Capture the cell that displays the provided text and extract its [x, y] central coordinate. 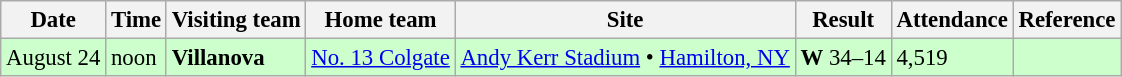
Reference [1067, 20]
Time [136, 20]
Andy Kerr Stadium • Hamilton, NY [625, 58]
Home team [380, 20]
August 24 [54, 58]
Date [54, 20]
No. 13 Colgate [380, 58]
Site [625, 20]
W 34–14 [843, 58]
Villanova [236, 58]
noon [136, 58]
Attendance [952, 20]
Result [843, 20]
Visiting team [236, 20]
4,519 [952, 58]
